Find where the given text appears and provide that cell's center as [X, Y] coordinate. 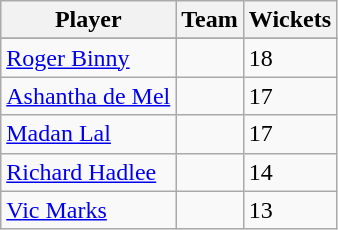
18 [290, 58]
Team [210, 20]
Madan Lal [88, 134]
14 [290, 172]
Richard Hadlee [88, 172]
Roger Binny [88, 58]
Ashantha de Mel [88, 96]
Vic Marks [88, 210]
Wickets [290, 20]
Player [88, 20]
13 [290, 210]
